From the cell containing the given text, extract its center point as [X, Y] coordinate. 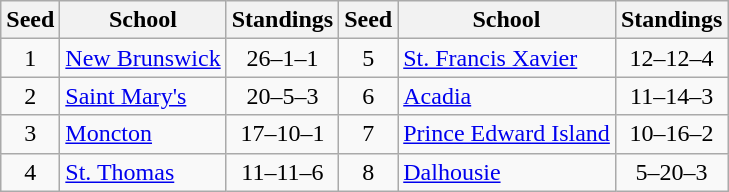
26–1–1 [282, 58]
8 [368, 172]
St. Thomas [143, 172]
5 [368, 58]
St. Francis Xavier [507, 58]
6 [368, 96]
Saint Mary's [143, 96]
20–5–3 [282, 96]
12–12–4 [671, 58]
11–11–6 [282, 172]
Moncton [143, 134]
1 [30, 58]
4 [30, 172]
17–10–1 [282, 134]
2 [30, 96]
Dalhousie [507, 172]
Prince Edward Island [507, 134]
5–20–3 [671, 172]
10–16–2 [671, 134]
New Brunswick [143, 58]
7 [368, 134]
Acadia [507, 96]
11–14–3 [671, 96]
3 [30, 134]
